From the cell containing the given text, extract its center point as (x, y) coordinate. 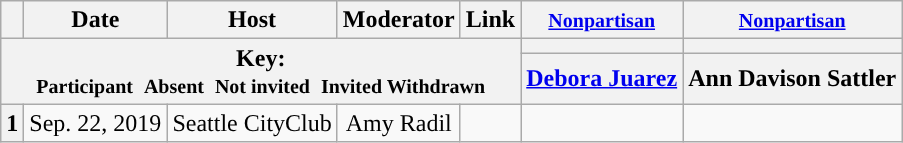
Amy Radil (398, 123)
Date (96, 20)
Key: Participant Absent Not invited Invited Withdrawn (261, 72)
Ann Davison Sattler (792, 78)
Host (252, 20)
Moderator (398, 20)
Link (490, 20)
Sep. 22, 2019 (96, 123)
Seattle CityClub (252, 123)
1 (12, 123)
Debora Juarez (602, 78)
